Locate the cell with the specified text and output its [X, Y] center coordinate. 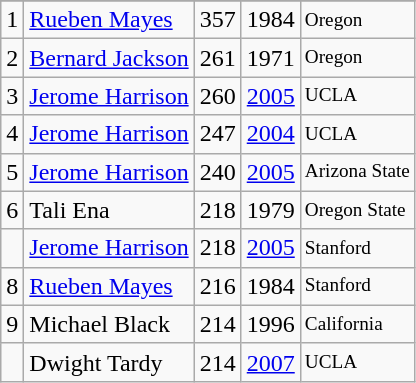
California [357, 324]
240 [218, 172]
Oregon State [357, 210]
1979 [270, 210]
3 [12, 96]
261 [218, 58]
4 [12, 134]
5 [12, 172]
Bernard Jackson [109, 58]
Dwight Tardy [109, 362]
1 [12, 20]
247 [218, 134]
8 [12, 286]
1971 [270, 58]
Michael Black [109, 324]
6 [12, 210]
2004 [270, 134]
Tali Ena [109, 210]
216 [218, 286]
2 [12, 58]
Arizona State [357, 172]
2007 [270, 362]
357 [218, 20]
9 [12, 324]
1996 [270, 324]
260 [218, 96]
